Capture the cell that displays the provided text and extract its (X, Y) central coordinate. 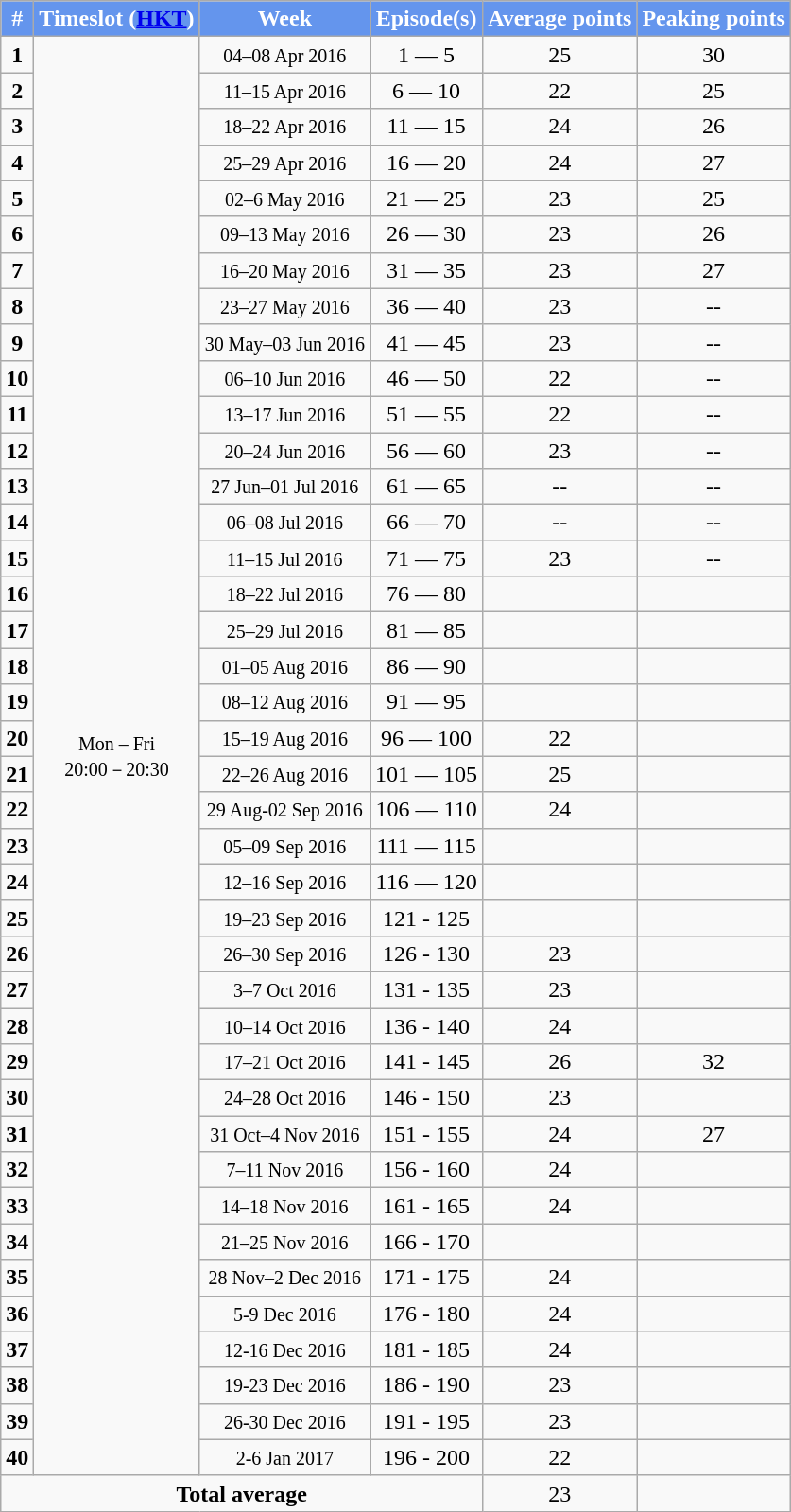
176 - 180 (427, 1314)
06–08 Jul 2016 (284, 523)
181 - 185 (427, 1349)
15 (17, 558)
136 - 140 (427, 1025)
6 — 10 (427, 91)
1 — 5 (427, 55)
10 (17, 378)
10–14 Oct 2016 (284, 1025)
21 — 25 (427, 198)
5-9 Dec 2016 (284, 1314)
09–13 May 2016 (284, 234)
30 May–03 Jun 2016 (284, 342)
Mon – Fri20:00－20:30 (117, 756)
16 (17, 594)
01–05 Aug 2016 (284, 666)
17 (17, 630)
141 - 145 (427, 1062)
171 - 175 (427, 1278)
66 — 70 (427, 523)
76 — 80 (427, 594)
81 — 85 (427, 630)
38 (17, 1385)
26 — 30 (427, 234)
11–15 Apr 2016 (284, 91)
Peaking points (714, 19)
Total average (242, 1493)
36 (17, 1314)
7–11 Nov 2016 (284, 1170)
22–26 Aug 2016 (284, 774)
# (17, 19)
23–27 May 2016 (284, 306)
14 (17, 523)
31 — 35 (427, 270)
06–10 Jun 2016 (284, 378)
2 (17, 91)
161 - 165 (427, 1206)
196 - 200 (427, 1457)
71 — 75 (427, 558)
28 (17, 1025)
18–22 Jul 2016 (284, 594)
46 — 50 (427, 378)
91 — 95 (427, 702)
40 (17, 1457)
25–29 Jul 2016 (284, 630)
27 Jun–01 Jul 2016 (284, 487)
19-23 Dec 2016 (284, 1385)
4 (17, 163)
3–7 Oct 2016 (284, 989)
41 — 45 (427, 342)
86 — 90 (427, 666)
146 - 150 (427, 1098)
21–25 Nov 2016 (284, 1242)
Episode(s) (427, 19)
12-16 Dec 2016 (284, 1349)
13 (17, 487)
96 — 100 (427, 738)
13–17 Jun 2016 (284, 414)
29 Aug-02 Sep 2016 (284, 810)
28 Nov–2 Dec 2016 (284, 1278)
9 (17, 342)
14–18 Nov 2016 (284, 1206)
16 — 20 (427, 163)
131 - 135 (427, 989)
126 - 130 (427, 954)
121 - 125 (427, 918)
11–15 Jul 2016 (284, 558)
Average points (559, 19)
26-30 Dec 2016 (284, 1421)
51 — 55 (427, 414)
111 — 115 (427, 846)
Week (284, 19)
29 (17, 1062)
19 (17, 702)
1 (17, 55)
24–28 Oct 2016 (284, 1098)
12 (17, 451)
34 (17, 1242)
7 (17, 270)
39 (17, 1421)
11 — 15 (427, 127)
12–16 Sep 2016 (284, 882)
116 — 120 (427, 882)
15–19 Aug 2016 (284, 738)
191 - 195 (427, 1421)
02–6 May 2016 (284, 198)
35 (17, 1278)
21 (17, 774)
Timeslot (HKT) (117, 19)
17–21 Oct 2016 (284, 1062)
5 (17, 198)
20 (17, 738)
186 - 190 (427, 1385)
8 (17, 306)
156 - 160 (427, 1170)
56 — 60 (427, 451)
18–22 Apr 2016 (284, 127)
61 — 65 (427, 487)
05–09 Sep 2016 (284, 846)
25–29 Apr 2016 (284, 163)
19–23 Sep 2016 (284, 918)
2-6 Jan 2017 (284, 1457)
101 — 105 (427, 774)
31 Oct–4 Nov 2016 (284, 1134)
04–08 Apr 2016 (284, 55)
3 (17, 127)
106 — 110 (427, 810)
36 — 40 (427, 306)
6 (17, 234)
31 (17, 1134)
33 (17, 1206)
08–12 Aug 2016 (284, 702)
20–24 Jun 2016 (284, 451)
11 (17, 414)
37 (17, 1349)
151 - 155 (427, 1134)
26–30 Sep 2016 (284, 954)
166 - 170 (427, 1242)
16–20 May 2016 (284, 270)
18 (17, 666)
